Capture the cell that displays the provided text and extract its (x, y) central coordinate. 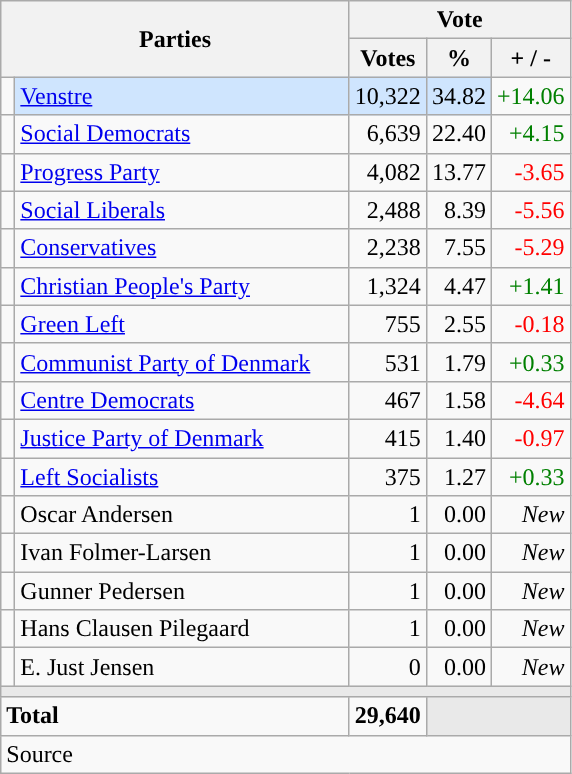
1,324 (388, 286)
2,238 (388, 248)
Conservatives (182, 248)
Votes (388, 58)
13.77 (458, 172)
Social Liberals (182, 210)
8.39 (458, 210)
% (458, 58)
Christian People's Party (182, 286)
Parties (176, 39)
Hans Clausen Pilegaard (182, 629)
+14.06 (530, 96)
1.79 (458, 362)
Source (286, 754)
531 (388, 362)
Gunner Pedersen (182, 591)
-5.56 (530, 210)
E. Just Jensen (182, 667)
755 (388, 324)
Communist Party of Denmark (182, 362)
2.55 (458, 324)
Oscar Andersen (182, 515)
Venstre (182, 96)
+4.15 (530, 134)
1.40 (458, 438)
29,640 (388, 716)
7.55 (458, 248)
6,639 (388, 134)
Justice Party of Denmark (182, 438)
-0.18 (530, 324)
415 (388, 438)
0 (388, 667)
-4.64 (530, 400)
Vote (460, 20)
Centre Democrats (182, 400)
34.82 (458, 96)
467 (388, 400)
-3.65 (530, 172)
Ivan Folmer-Larsen (182, 553)
Green Left (182, 324)
10,322 (388, 96)
375 (388, 477)
Left Socialists (182, 477)
Total (176, 716)
4,082 (388, 172)
2,488 (388, 210)
-5.29 (530, 248)
+1.41 (530, 286)
1.27 (458, 477)
1.58 (458, 400)
-0.97 (530, 438)
22.40 (458, 134)
4.47 (458, 286)
Social Democrats (182, 134)
+ / - (530, 58)
Progress Party (182, 172)
